Extract the [X, Y] coordinate from the center of the cell holding the provided text.  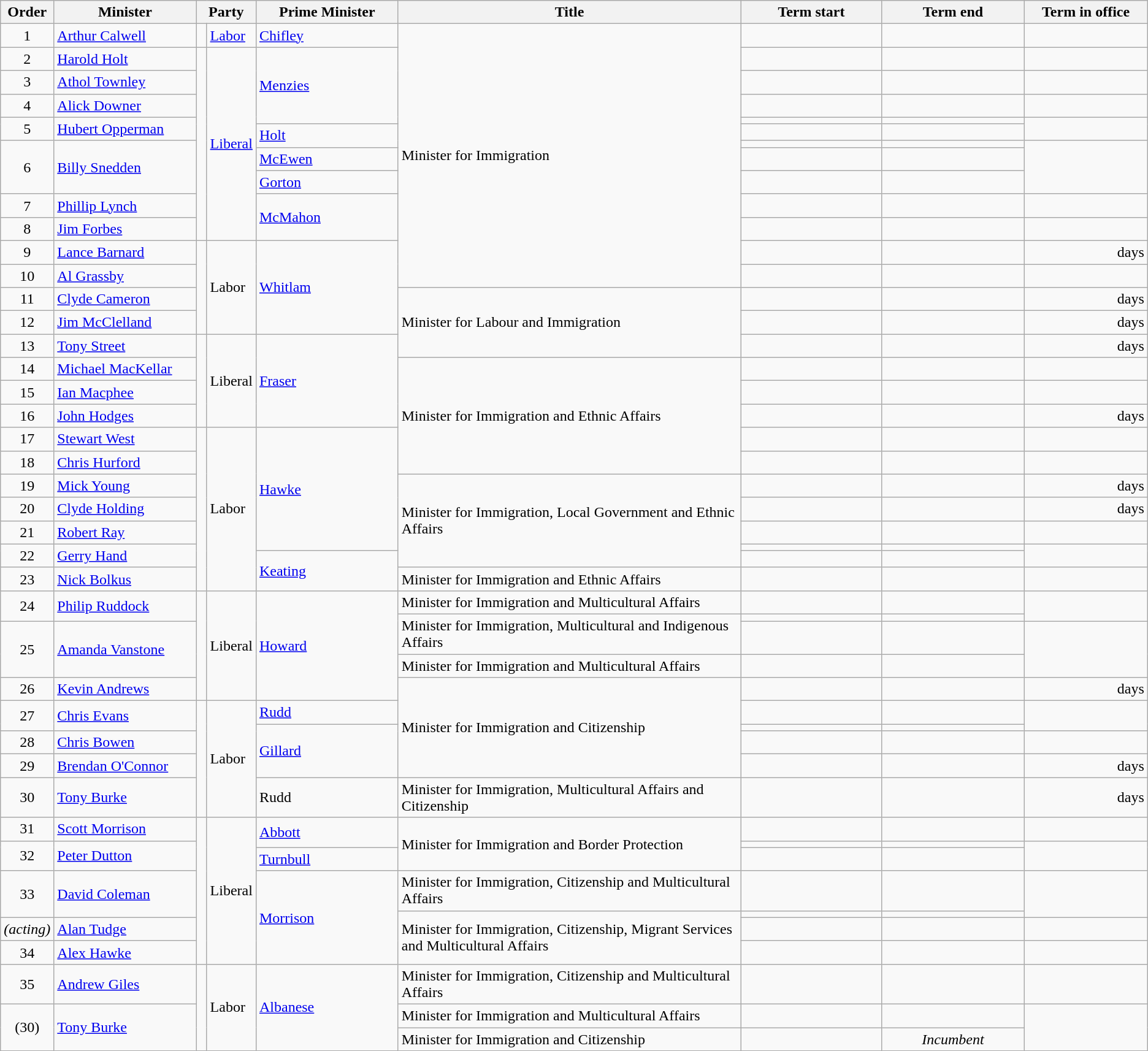
Jim Forbes [125, 229]
16 [27, 416]
29 [27, 766]
Title [569, 12]
11 [27, 299]
Lance Barnard [125, 252]
27 [27, 716]
Billy Snedden [125, 167]
Incumbent [953, 1039]
5 [27, 129]
Chris Bowen [125, 743]
23 [27, 579]
Minister for Immigration [569, 156]
David Coleman [125, 894]
1 [27, 36]
Minister for Immigration, Multicultural Affairs and Citizenship [569, 797]
8 [27, 229]
Scott Morrison [125, 829]
Alan Tudge [125, 929]
Alick Downer [125, 105]
Clyde Holding [125, 509]
26 [27, 689]
Peter Dutton [125, 856]
10 [27, 275]
Whitlam [327, 287]
18 [27, 462]
31 [27, 829]
30 [27, 797]
Amanda Vanstone [125, 649]
25 [27, 649]
24 [27, 606]
Prime Minister [327, 12]
(acting) [27, 929]
(30) [27, 1027]
Chris Evans [125, 716]
Hubert Opperman [125, 129]
28 [27, 743]
Morrison [327, 917]
Nick Bolkus [125, 579]
Howard [327, 645]
Mick Young [125, 486]
33 [27, 894]
Stewart West [125, 439]
Term end [953, 12]
Gorton [327, 182]
Holt [327, 136]
McEwen [327, 159]
7 [27, 205]
Term in office [1085, 12]
3 [27, 82]
12 [27, 323]
Minister for Immigration, Multicultural and Indigenous Affairs [569, 634]
Chifley [327, 36]
19 [27, 486]
15 [27, 392]
Arthur Calwell [125, 36]
4 [27, 105]
Kevin Andrews [125, 689]
6 [27, 167]
14 [27, 369]
Chris Hurford [125, 462]
Minister for Labour and Immigration [569, 323]
Hawke [327, 489]
Jim McClelland [125, 323]
35 [27, 984]
Clyde Cameron [125, 299]
2 [27, 59]
Phillip Lynch [125, 205]
Albanese [327, 1007]
Fraser [327, 381]
Al Grassby [125, 275]
17 [27, 439]
Keating [327, 570]
21 [27, 532]
22 [27, 556]
John Hodges [125, 416]
Party [226, 12]
Minister for Immigration, Citizenship, Migrant Services and Multicultural Affairs [569, 937]
Menzies [327, 86]
Robert Ray [125, 532]
Michael MacKellar [125, 369]
Philip Ruddock [125, 606]
Minister for Immigration and Border Protection [569, 844]
20 [27, 509]
Gerry Hand [125, 556]
Alex Hawke [125, 952]
Andrew Giles [125, 984]
Gillard [327, 751]
Order [27, 12]
9 [27, 252]
McMahon [327, 217]
Abbott [327, 833]
32 [27, 856]
Minister [125, 12]
Ian Macphee [125, 392]
Term start [811, 12]
34 [27, 952]
Minister for Immigration, Local Government and Ethnic Affairs [569, 521]
Tony Street [125, 346]
13 [27, 346]
Harold Holt [125, 59]
Athol Townley [125, 82]
Brendan O'Connor [125, 766]
Turnbull [327, 859]
